Determine the (x, y) coordinate at the center of the cell enclosing the given text.  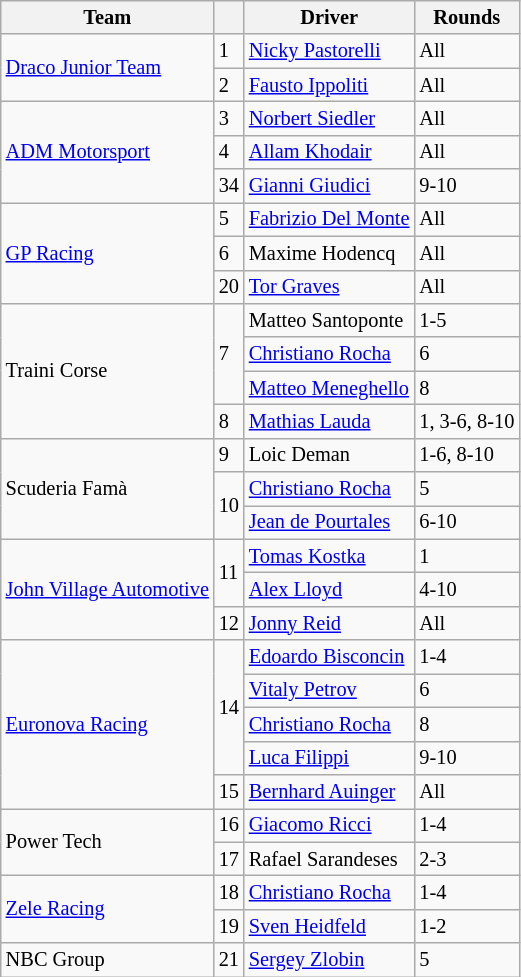
Rounds (466, 17)
Norbert Siedler (329, 118)
Driver (329, 17)
1-2 (466, 926)
Jonny Reid (329, 623)
9 (229, 455)
Maxime Hodencq (329, 253)
4 (229, 152)
NBC Group (108, 960)
Nicky Pastorelli (329, 51)
Traini Corse (108, 370)
Rafael Sarandeses (329, 859)
Matteo Santoponte (329, 320)
Power Tech (108, 842)
Edoardo Bisconcin (329, 657)
15 (229, 791)
Fausto Ippoliti (329, 85)
1, 3-6, 8-10 (466, 421)
Euronova Racing (108, 724)
Luca Filippi (329, 758)
2 (229, 85)
16 (229, 825)
Mathias Lauda (329, 421)
6-10 (466, 522)
12 (229, 623)
14 (229, 708)
Sergey Zlobin (329, 960)
Allam Khodair (329, 152)
Bernhard Auinger (329, 791)
Jean de Pourtales (329, 522)
John Village Automotive (108, 590)
Tomas Kostka (329, 556)
Tor Graves (329, 287)
4-10 (466, 589)
20 (229, 287)
34 (229, 186)
Draco Junior Team (108, 68)
3 (229, 118)
11 (229, 572)
Team (108, 17)
Gianni Giudici (329, 186)
10 (229, 506)
Fabrizio Del Monte (329, 219)
Alex Lloyd (329, 589)
17 (229, 859)
Giacomo Ricci (329, 825)
1-5 (466, 320)
GP Racing (108, 252)
2-3 (466, 859)
Loic Deman (329, 455)
ADM Motorsport (108, 152)
Matteo Meneghello (329, 388)
1-6, 8-10 (466, 455)
Scuderia Famà (108, 488)
21 (229, 960)
19 (229, 926)
7 (229, 354)
Sven Heidfeld (329, 926)
Zele Racing (108, 908)
18 (229, 892)
Vitaly Petrov (329, 690)
